Capture the cell that displays the provided text and extract its (x, y) central coordinate. 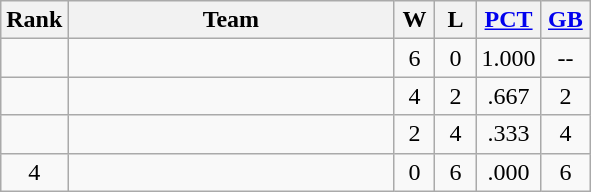
Rank (34, 20)
W (414, 20)
PCT (508, 20)
-- (566, 58)
.333 (508, 134)
L (456, 20)
.667 (508, 96)
1.000 (508, 58)
.000 (508, 172)
Team (231, 20)
GB (566, 20)
